From the cell containing the given text, extract its center point as [X, Y] coordinate. 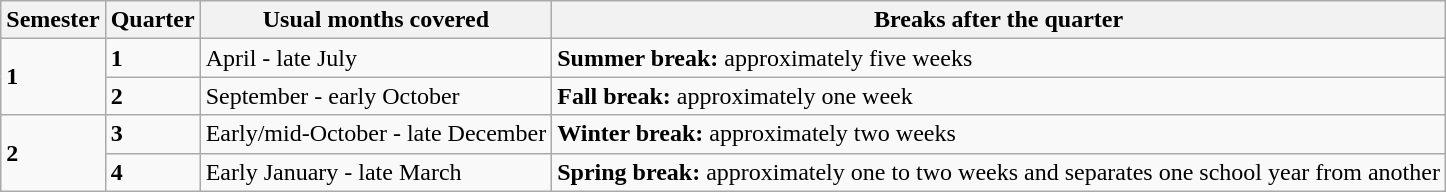
3 [152, 134]
Usual months covered [376, 20]
Spring break: approximately one to two weeks and separates one school year from another [999, 172]
April - late July [376, 58]
Early January - late March [376, 172]
September - early October [376, 96]
Breaks after the quarter [999, 20]
Quarter [152, 20]
Semester [53, 20]
Summer break: approximately five weeks [999, 58]
4 [152, 172]
Fall break: approximately one week [999, 96]
Early/mid-October - late December [376, 134]
Winter break: approximately two weeks [999, 134]
